Pinpoint the cell where the given text exists, returning its (X, Y) midpoint coordinate. 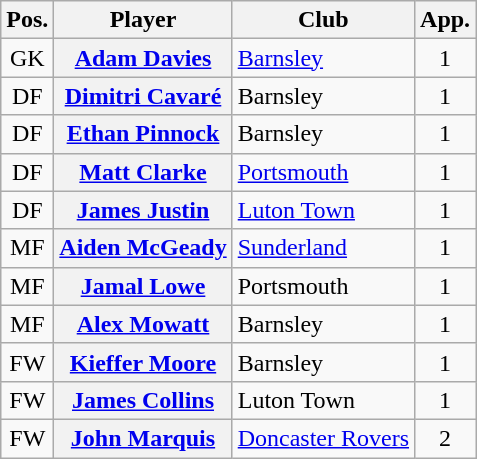
Player (143, 20)
James Collins (143, 400)
Matt Clarke (143, 172)
Club (323, 20)
Doncaster Rovers (323, 438)
Jamal Lowe (143, 286)
John Marquis (143, 438)
Aiden McGeady (143, 248)
GK (28, 58)
Kieffer Moore (143, 362)
Adam Davies (143, 58)
Alex Mowatt (143, 324)
Dimitri Cavaré (143, 96)
2 (446, 438)
Pos. (28, 20)
James Justin (143, 210)
App. (446, 20)
Sunderland (323, 248)
Ethan Pinnock (143, 134)
